Return [x, y] of the center of cell containing provided text 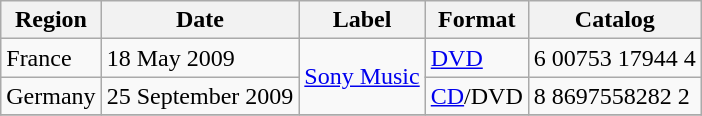
Format [476, 20]
Germany [51, 96]
Label [362, 20]
DVD [476, 58]
Date [200, 20]
Region [51, 20]
18 May 2009 [200, 58]
6 00753 17944 4 [614, 58]
25 September 2009 [200, 96]
8 8697558282 2 [614, 96]
France [51, 58]
CD/DVD [476, 96]
Sony Music [362, 77]
Catalog [614, 20]
